From the cell containing the given text, extract its center point as (X, Y) coordinate. 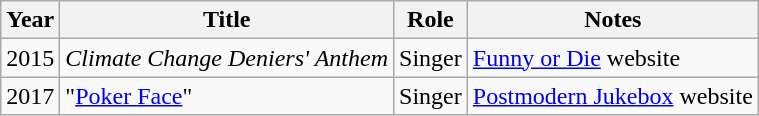
Role (431, 20)
2015 (30, 58)
2017 (30, 96)
Title (227, 20)
Year (30, 20)
Funny or Die website (612, 58)
Notes (612, 20)
Postmodern Jukebox website (612, 96)
"Poker Face" (227, 96)
Climate Change Deniers' Anthem (227, 58)
